Determine the [X, Y] coordinate at the center of the cell enclosing the given text.  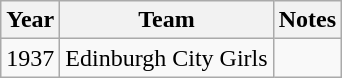
Notes [307, 20]
Team [166, 20]
1937 [30, 58]
Year [30, 20]
Edinburgh City Girls [166, 58]
